Extract the [x, y] coordinate from the center of the cell holding the provided text.  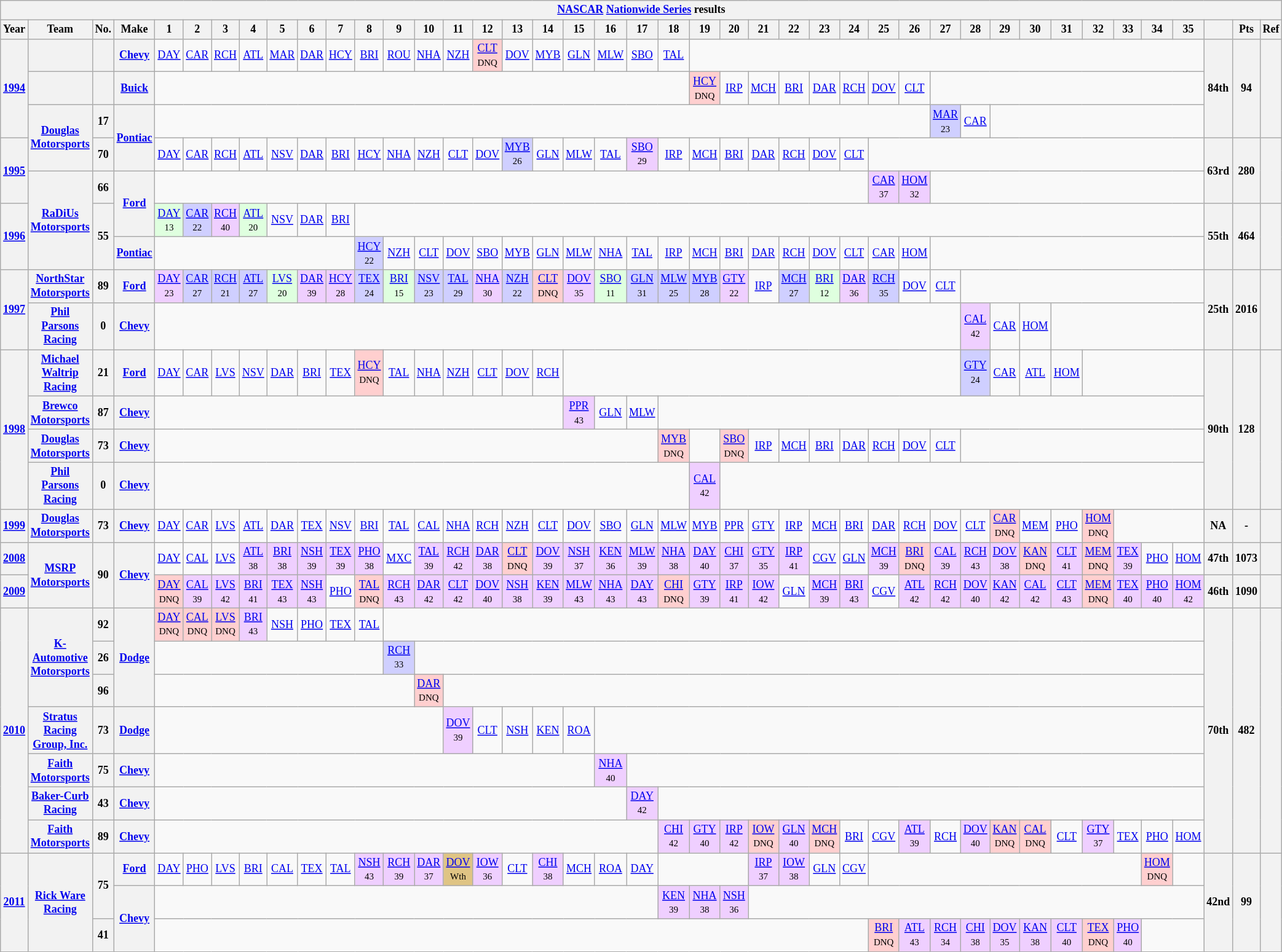
25th [1219, 310]
1090 [1247, 592]
96 [103, 691]
DAY40 [705, 559]
BRI41 [253, 592]
DAY13 [169, 220]
GTY [764, 525]
PPR43 [579, 413]
NSH38 [518, 592]
1996 [15, 236]
IOWDNQ [764, 836]
SBO11 [610, 286]
ATL39 [915, 836]
NZH22 [518, 286]
Baker-Curb Racing [60, 803]
TAL29 [458, 286]
482 [1247, 730]
TALDNQ [369, 592]
BRI15 [399, 286]
ATL27 [253, 286]
NSH39 [312, 559]
1994 [15, 89]
Rick Ware Racing [60, 902]
CARDNQ [1005, 525]
MEM [1035, 525]
Team [60, 30]
MYB28 [705, 286]
ATL42 [915, 592]
3 [226, 30]
55 [103, 236]
10 [429, 30]
Make [134, 30]
CHIDNQ [674, 592]
90 [103, 575]
ATL20 [253, 220]
TAL39 [429, 559]
KEN36 [610, 559]
280 [1247, 171]
NHA43 [610, 592]
NASCAR Nationwide Series results [641, 10]
TEXDNQ [1098, 935]
- [1247, 525]
Buick [134, 89]
Year [15, 30]
MSRP Motorsports [60, 575]
PHO38 [369, 559]
K-Automotive Motorsports [60, 658]
GTY37 [1098, 836]
KAN42 [1005, 592]
TEX24 [369, 286]
94 [1247, 89]
KAN38 [1035, 935]
LVS20 [282, 286]
RCH40 [226, 220]
No. [103, 30]
DAY43 [642, 592]
DAR39 [312, 286]
HCY22 [369, 253]
24 [855, 30]
DARDNQ [429, 691]
RCH39 [399, 870]
4 [253, 30]
DAY42 [642, 803]
MLW25 [674, 286]
GTY40 [705, 836]
99 [1247, 902]
Ref [1271, 30]
32 [1098, 30]
2010 [15, 730]
464 [1247, 236]
CAR27 [197, 286]
1 [169, 30]
42nd [1219, 902]
2009 [15, 592]
1073 [1247, 559]
34 [1157, 30]
9 [399, 30]
35 [1188, 30]
CHI42 [674, 836]
63rd [1219, 171]
GTY39 [705, 592]
DOV38 [1005, 559]
1999 [15, 525]
Stratus Racing Group, Inc. [60, 730]
BRI38 [282, 559]
46th [1219, 592]
DAR36 [855, 286]
6 [312, 30]
TEX40 [1128, 592]
DAR38 [488, 559]
ROU [399, 55]
25 [884, 30]
DAY23 [169, 286]
1995 [15, 171]
90th [1219, 430]
LVSDNQ [226, 624]
20 [734, 30]
GLN40 [794, 836]
7 [341, 30]
2008 [15, 559]
NHA30 [488, 286]
RCH21 [226, 286]
DAR37 [429, 870]
16 [610, 30]
13 [518, 30]
IOW38 [794, 870]
33 [1128, 30]
NSV23 [429, 286]
47th [1219, 559]
HOM42 [1188, 592]
CLT40 [1066, 935]
GTY22 [734, 286]
Pts [1247, 30]
RCH34 [946, 935]
43 [103, 803]
1998 [15, 430]
NSH36 [734, 902]
5 [282, 30]
RCH35 [884, 286]
84th [1219, 89]
55th [1219, 236]
KEN [548, 730]
70 [103, 154]
70th [1219, 730]
CLT42 [458, 592]
CAR22 [197, 220]
MCHDNQ [825, 836]
LVS42 [226, 592]
128 [1247, 430]
PPR [734, 525]
66 [103, 187]
MAR [282, 55]
30 [1035, 30]
IOW42 [764, 592]
MYB26 [518, 154]
27 [946, 30]
MLW39 [642, 559]
ATL43 [915, 935]
HCY28 [341, 286]
11 [458, 30]
19 [705, 30]
SBO29 [642, 154]
41 [103, 935]
DAR42 [429, 592]
CAR37 [884, 187]
1997 [15, 310]
87 [103, 413]
GLN31 [642, 286]
31 [1066, 30]
29 [1005, 30]
MCH27 [794, 286]
IRP42 [734, 836]
GTY24 [975, 373]
IOW36 [488, 870]
22 [794, 30]
NSH37 [579, 559]
15 [579, 30]
92 [103, 624]
14 [548, 30]
CHI37 [734, 559]
28 [975, 30]
NA [1219, 525]
GTY35 [764, 559]
HOM32 [915, 187]
Brewco Motorsports [60, 413]
RCH33 [399, 658]
MAR23 [946, 121]
2 [197, 30]
SBODNQ [734, 446]
MLW43 [579, 592]
RaDiUs Motorsports [60, 220]
BRI12 [825, 286]
DOVWth [458, 870]
IRP37 [764, 870]
MYBDNQ [674, 446]
NorthStar Motorsports [60, 286]
8 [369, 30]
2016 [1247, 310]
ATL38 [253, 559]
2011 [15, 902]
Michael Waltrip Racing [60, 373]
CLT41 [1066, 559]
12 [488, 30]
18 [674, 30]
TEX43 [282, 592]
NHA40 [610, 771]
CLT43 [1066, 592]
MXC [399, 559]
23 [825, 30]
